Determine the [x, y] coordinate at the center of the cell enclosing the given text.  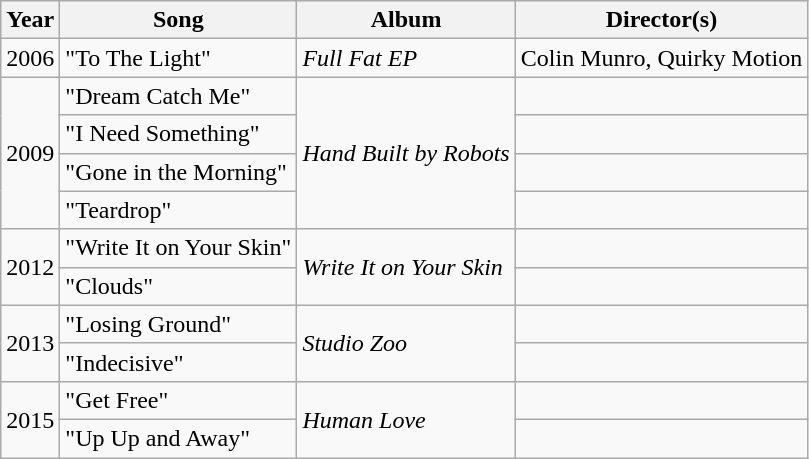
Human Love [406, 419]
"Dream Catch Me" [178, 96]
"Write It on Your Skin" [178, 248]
Song [178, 20]
"Gone in the Morning" [178, 172]
2006 [30, 58]
"Teardrop" [178, 210]
2015 [30, 419]
Hand Built by Robots [406, 153]
"I Need Something" [178, 134]
"Losing Ground" [178, 324]
Year [30, 20]
Album [406, 20]
2009 [30, 153]
"Get Free" [178, 400]
Director(s) [661, 20]
2013 [30, 343]
Studio Zoo [406, 343]
"To The Light" [178, 58]
2012 [30, 267]
"Indecisive" [178, 362]
Write It on Your Skin [406, 267]
"Clouds" [178, 286]
Colin Munro, Quirky Motion [661, 58]
Full Fat EP [406, 58]
"Up Up and Away" [178, 438]
